Capture the cell that displays the provided text and extract its [X, Y] central coordinate. 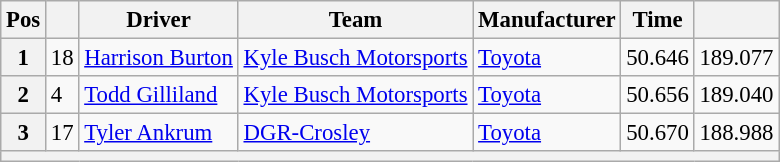
Pos [24, 20]
50.670 [658, 133]
50.656 [658, 95]
189.077 [736, 58]
1 [24, 58]
DGR-Crosley [356, 133]
50.646 [658, 58]
189.040 [736, 95]
Time [658, 20]
Harrison Burton [158, 58]
Tyler Ankrum [158, 133]
3 [24, 133]
Driver [158, 20]
188.988 [736, 133]
Team [356, 20]
18 [62, 58]
Manufacturer [547, 20]
2 [24, 95]
4 [62, 95]
Todd Gilliland [158, 95]
17 [62, 133]
